Pinpoint the cell where the given text exists, returning its [x, y] midpoint coordinate. 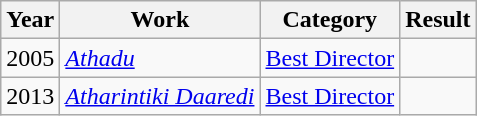
2013 [30, 96]
2005 [30, 58]
Result [438, 20]
Atharintiki Daaredi [160, 96]
Category [330, 20]
Athadu [160, 58]
Work [160, 20]
Year [30, 20]
